Determine the (x, y) coordinate at the center of the cell enclosing the given text.  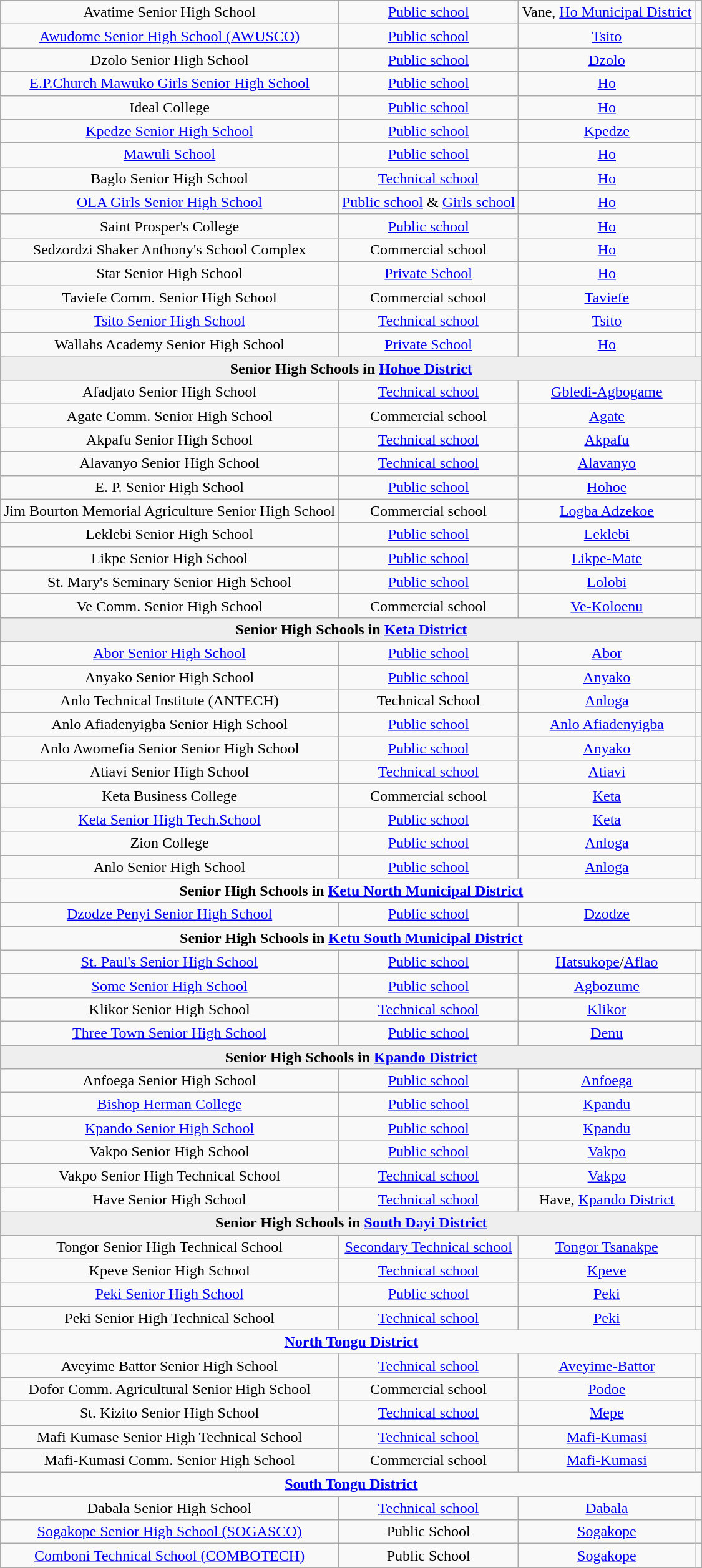
Dzolo (607, 60)
Zion College (170, 843)
Senior High Schools in Keta District (351, 629)
Abor Senior High School (170, 653)
Kpedze (607, 131)
Kpeve Senior High School (170, 1270)
Akpafu Senior High School (170, 440)
Mafi Kumase Senior High Technical School (170, 1436)
Anlo Senior High School (170, 867)
Saint Prosper's College (170, 226)
Ve-Koloenu (607, 606)
Hatsukope/Aflao (607, 962)
Dzolo Senior High School (170, 60)
Wallahs Academy Senior High School (170, 345)
Senior High Schools in Ketu North Municipal District (351, 891)
Dabala (607, 1508)
Leklebi Senior High School (170, 535)
Likpe-Mate (607, 558)
Anlo Technical Institute (ANTECH) (170, 701)
Taviefe Comm. Senior High School (170, 298)
Peki Senior High School (170, 1294)
E. P. Senior High School (170, 487)
Leklebi (607, 535)
Denu (607, 1033)
Technical School (428, 701)
Podoe (607, 1389)
Logba Adzekoe (607, 511)
Tsito Senior High School (170, 321)
Keta Senior High Tech.School (170, 820)
Jim Bourton Memorial Agriculture Senior High School (170, 511)
Dzodze (607, 914)
Star Senior High School (170, 273)
Agate (607, 416)
Avatime Senior High School (170, 12)
Senior High Schools in Ketu South Municipal District (351, 938)
Anlo Awomefia Senior Senior High School (170, 748)
E.P.Church Mawuko Girls Senior High School (170, 84)
South Tongu District (351, 1484)
Gbledi-Agbogame (607, 392)
Vakpo Senior High School (170, 1152)
Alavanyo (607, 463)
Klikor Senior High School (170, 1009)
St. Mary's Seminary Senior High School (170, 582)
Klikor (607, 1009)
Abor (607, 653)
Vakpo Senior High Technical School (170, 1176)
Tongor Senior High Technical School (170, 1247)
Keta Business College (170, 796)
Public school & Girls school (428, 202)
Kpedze Senior High School (170, 131)
Sogakope Senior High School (SOGASCO) (170, 1532)
North Tongu District (351, 1342)
Mafi-Kumasi Comm. Senior High School (170, 1461)
Lolobi (607, 582)
Baglo Senior High School (170, 178)
Anlo Afiadenyigba (607, 725)
Ideal College (170, 107)
Vane, Ho Municipal District (607, 12)
Senior High Schools in Hohoe District (351, 369)
Agate Comm. Senior High School (170, 416)
Atiavi (607, 772)
Kpando Senior High School (170, 1128)
Likpe Senior High School (170, 558)
Anyako Senior High School (170, 677)
Hohoe (607, 487)
Dofor Comm. Agricultural Senior High School (170, 1389)
Ve Comm. Senior High School (170, 606)
Tongor Tsanakpe (607, 1247)
Taviefe (607, 298)
Aveyime-Battor (607, 1365)
Dzodze Penyi Senior High School (170, 914)
St. Kizito Senior High School (170, 1413)
Mepe (607, 1413)
Anfoega (607, 1081)
Some Senior High School (170, 985)
Secondary Technical school (428, 1247)
Have Senior High School (170, 1199)
Afadjato Senior High School (170, 392)
Senior High Schools in South Dayi District (351, 1223)
Akpafu (607, 440)
Anlo Afiadenyigba Senior High School (170, 725)
Mawuli School (170, 155)
Three Town Senior High School (170, 1033)
Have, Kpando District (607, 1199)
Aveyime Battor Senior High School (170, 1365)
Alavanyo Senior High School (170, 463)
Dabala Senior High School (170, 1508)
Comboni Technical School (COMBOTECH) (170, 1556)
Bishop Herman College (170, 1105)
Kpeve (607, 1270)
Sedzordzi Shaker Anthony's School Complex (170, 249)
St. Paul's Senior High School (170, 962)
Senior High Schools in Kpando District (351, 1057)
Agbozume (607, 985)
Awudome Senior High School (AWUSCO) (170, 36)
OLA Girls Senior High School (170, 202)
Atiavi Senior High School (170, 772)
Peki Senior High Technical School (170, 1318)
Anfoega Senior High School (170, 1081)
